Output the (X, Y) coordinate of the center of the cell containing the given text.  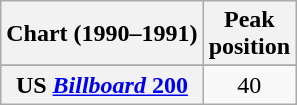
Chart (1990–1991) (102, 34)
US Billboard 200 (102, 85)
Peak position (249, 34)
40 (249, 85)
